For the text-containing cell, return its midpoint in (X, Y) coordinate format. 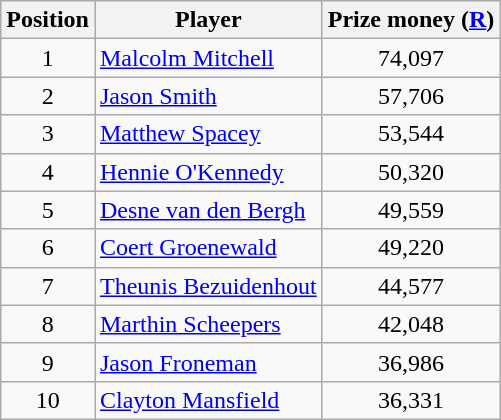
Hennie O'Kennedy (208, 172)
6 (48, 248)
Clayton Mansfield (208, 400)
Marthin Scheepers (208, 324)
Player (208, 20)
Position (48, 20)
57,706 (411, 96)
10 (48, 400)
Coert Groenewald (208, 248)
74,097 (411, 58)
3 (48, 134)
42,048 (411, 324)
44,577 (411, 286)
Desne van den Bergh (208, 210)
Matthew Spacey (208, 134)
9 (48, 362)
49,559 (411, 210)
1 (48, 58)
2 (48, 96)
5 (48, 210)
Malcolm Mitchell (208, 58)
50,320 (411, 172)
Jason Smith (208, 96)
7 (48, 286)
Jason Froneman (208, 362)
36,986 (411, 362)
4 (48, 172)
Theunis Bezuidenhout (208, 286)
49,220 (411, 248)
36,331 (411, 400)
8 (48, 324)
Prize money (R) (411, 20)
53,544 (411, 134)
